From the cell containing the given text, extract its center point as [X, Y] coordinate. 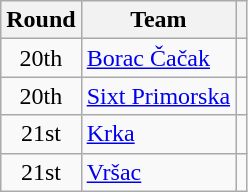
Borac Čačak [158, 58]
Round [41, 20]
Sixt Primorska [158, 96]
Vršac [158, 172]
Krka [158, 134]
Team [158, 20]
